Search for the cell housing the specified text and yield its [x, y] center coordinate. 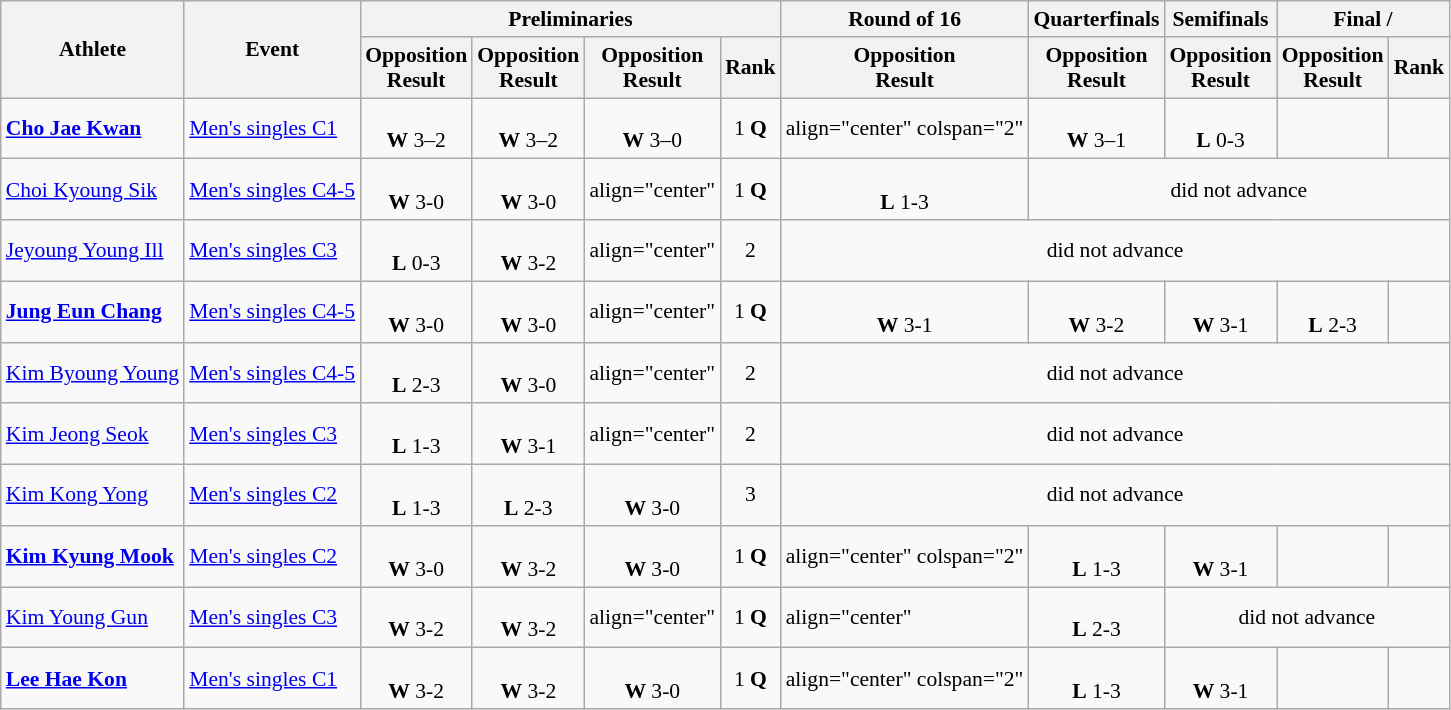
Kim Kong Yong [92, 496]
Athlete [92, 50]
Choi Kyoung Sik [92, 190]
3 [750, 496]
Round of 16 [905, 19]
W 3–0 [652, 128]
Kim Jeong Seok [92, 434]
Quarterfinals [1096, 19]
W 3–1 [1096, 128]
Kim Byoung Young [92, 372]
Event [272, 50]
Final / [1364, 19]
Lee Hae Kon [92, 678]
Kim Kyung Mook [92, 556]
Jung Eun Chang [92, 312]
Cho Jae Kwan [92, 128]
Jeyoung Young Ill [92, 250]
Kim Young Gun [92, 618]
Semifinals [1220, 19]
Preliminaries [570, 19]
